Extract the (X, Y) coordinate from the center of the cell holding the provided text.  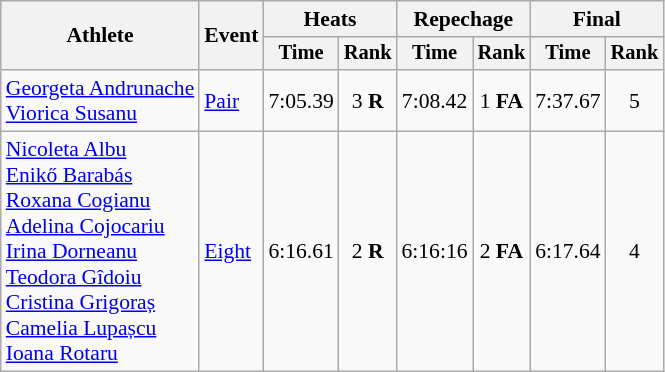
6:16:16 (434, 252)
Event (231, 36)
5 (635, 100)
Repechage (463, 19)
7:37.67 (568, 100)
6:17.64 (568, 252)
Eight (231, 252)
2 R (368, 252)
Athlete (100, 36)
Pair (231, 100)
Final (596, 19)
Heats (330, 19)
2 FA (502, 252)
4 (635, 252)
Georgeta AndrunacheViorica Susanu (100, 100)
6:16.61 (300, 252)
Nicoleta AlbuEnikő BarabásRoxana CogianuAdelina CojocariuIrina DorneanuTeodora GîdoiuCristina GrigorașCamelia LupașcuIoana Rotaru (100, 252)
7:08.42 (434, 100)
1 FA (502, 100)
3 R (368, 100)
7:05.39 (300, 100)
